Locate the cell with the specified text and output its (X, Y) center coordinate. 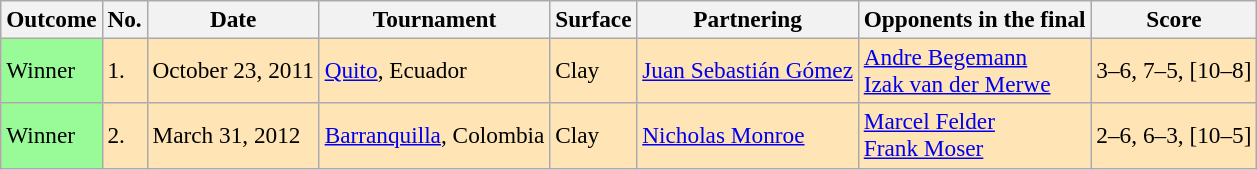
Quito, Ecuador (434, 70)
October 23, 2011 (233, 70)
3–6, 7–5, [10–8] (1174, 70)
Juan Sebastián Gómez (748, 70)
1. (124, 70)
Surface (594, 19)
Opponents in the final (974, 19)
Score (1174, 19)
No. (124, 19)
Date (233, 19)
2. (124, 136)
Outcome (52, 19)
Marcel Felder Frank Moser (974, 136)
March 31, 2012 (233, 136)
Partnering (748, 19)
Tournament (434, 19)
Andre Begemann Izak van der Merwe (974, 70)
Barranquilla, Colombia (434, 136)
Nicholas Monroe (748, 136)
2–6, 6–3, [10–5] (1174, 136)
